Determine the [X, Y] coordinate at the center of the cell enclosing the given text.  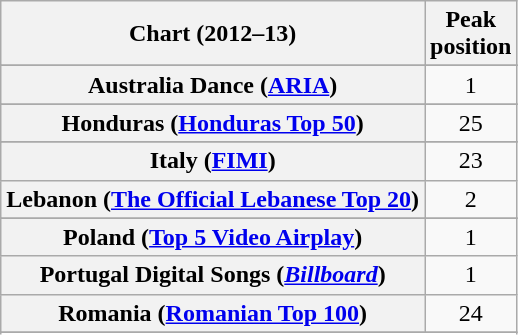
24 [471, 313]
25 [471, 123]
Chart (2012–13) [213, 34]
2 [471, 199]
Lebanon (The Official Lebanese Top 20) [213, 199]
Poland (Top 5 Video Airplay) [213, 237]
Peakposition [471, 34]
Honduras (Honduras Top 50) [213, 123]
23 [471, 161]
Italy (FIMI) [213, 161]
Portugal Digital Songs (Billboard) [213, 275]
Romania (Romanian Top 100) [213, 313]
Australia Dance (ARIA) [213, 85]
